Provide the (x, y) coordinate of the cell's center where the given text is located.  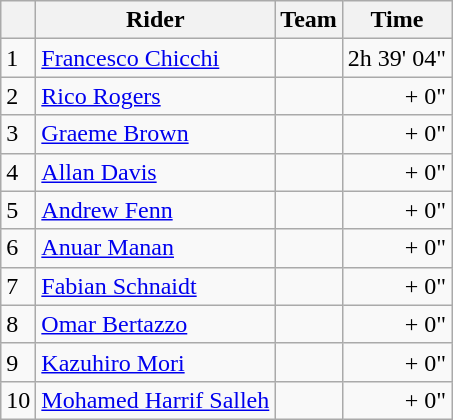
Rider (156, 20)
1 (18, 58)
2 (18, 96)
5 (18, 210)
Fabian Schnaidt (156, 286)
Time (396, 20)
Omar Bertazzo (156, 324)
Graeme Brown (156, 134)
6 (18, 248)
Andrew Fenn (156, 210)
9 (18, 362)
4 (18, 172)
Allan Davis (156, 172)
8 (18, 324)
Kazuhiro Mori (156, 362)
Anuar Manan (156, 248)
2h 39' 04" (396, 58)
Francesco Chicchi (156, 58)
3 (18, 134)
Rico Rogers (156, 96)
10 (18, 400)
Mohamed Harrif Salleh (156, 400)
7 (18, 286)
Team (309, 20)
